Determine the [x, y] coordinate at the center of the cell enclosing the given text.  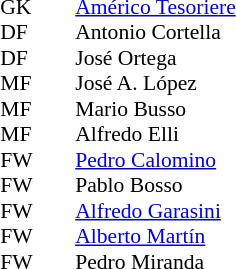
Pedro Calomino [156, 160]
Antonio Cortella [156, 33]
Alfredo Garasini [156, 211]
Mario Busso [156, 109]
Pablo Bosso [156, 185]
José A. López [156, 83]
Alfredo Elli [156, 135]
José Ortega [156, 58]
Alberto Martín [156, 237]
